Identify which cell holds the provided text, then report its [x, y] central coordinate. 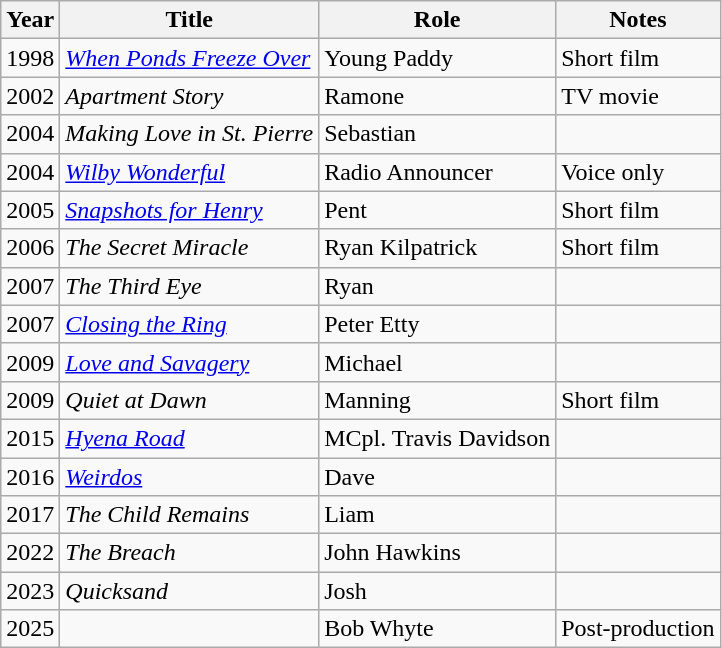
Josh [438, 591]
Young Paddy [438, 58]
Bob Whyte [438, 629]
Michael [438, 362]
Closing the Ring [190, 324]
Ramone [438, 96]
Sebastian [438, 134]
Liam [438, 515]
2016 [30, 477]
Snapshots for Henry [190, 210]
2017 [30, 515]
Title [190, 20]
2025 [30, 629]
Love and Savagery [190, 362]
2022 [30, 553]
Voice only [638, 172]
2005 [30, 210]
2023 [30, 591]
Manning [438, 400]
MCpl. Travis Davidson [438, 438]
The Breach [190, 553]
Quicksand [190, 591]
Weirdos [190, 477]
Radio Announcer [438, 172]
Role [438, 20]
2015 [30, 438]
When Ponds Freeze Over [190, 58]
The Secret Miracle [190, 248]
Making Love in St. Pierre [190, 134]
Notes [638, 20]
Ryan Kilpatrick [438, 248]
The Third Eye [190, 286]
Post-production [638, 629]
2006 [30, 248]
Peter Etty [438, 324]
1998 [30, 58]
Year [30, 20]
Dave [438, 477]
Wilby Wonderful [190, 172]
Pent [438, 210]
TV movie [638, 96]
Ryan [438, 286]
2002 [30, 96]
Apartment Story [190, 96]
Quiet at Dawn [190, 400]
The Child Remains [190, 515]
John Hawkins [438, 553]
Hyena Road [190, 438]
